Return the (x, y) coordinate for the center point of the cell that contains the specified text.  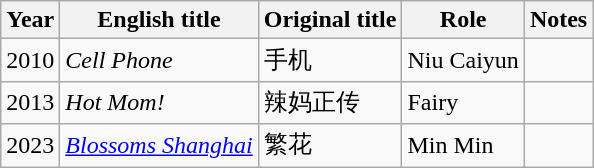
Min Min (463, 146)
Blossoms Shanghai (159, 146)
Original title (330, 20)
Year (30, 20)
Cell Phone (159, 60)
2023 (30, 146)
2013 (30, 102)
Niu Caiyun (463, 60)
Hot Mom! (159, 102)
Fairy (463, 102)
Role (463, 20)
2010 (30, 60)
Notes (558, 20)
繁花 (330, 146)
English title (159, 20)
手机 (330, 60)
辣妈正传 (330, 102)
